Find where the given text appears and provide that cell's center as (x, y) coordinate. 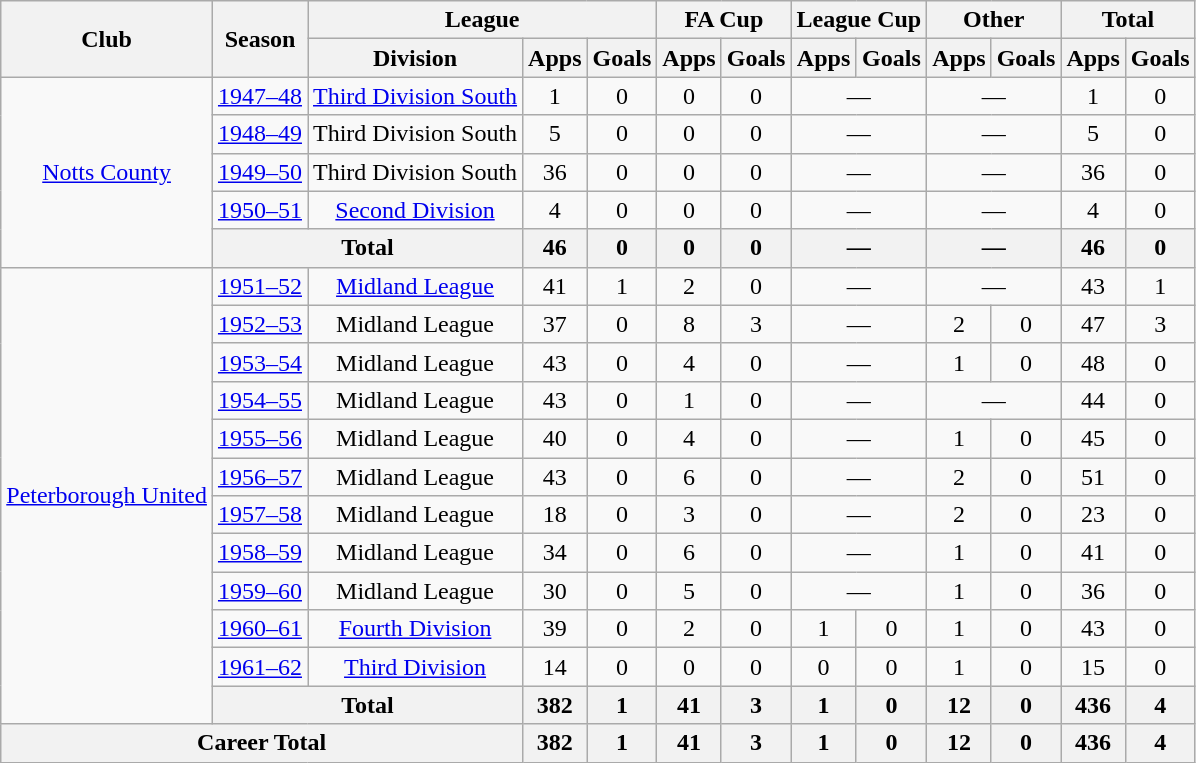
1958–59 (260, 553)
14 (555, 667)
1953–54 (260, 362)
1948–49 (260, 134)
51 (1093, 477)
23 (1093, 515)
1960–61 (260, 629)
Career Total (262, 743)
15 (1093, 667)
Division (416, 58)
Peterborough United (107, 496)
34 (555, 553)
1957–58 (260, 515)
FA Cup (724, 20)
1950–51 (260, 210)
8 (689, 324)
Other (994, 20)
League Cup (859, 20)
Second Division (416, 210)
39 (555, 629)
Notts County (107, 172)
18 (555, 515)
48 (1093, 362)
1961–62 (260, 667)
1947–48 (260, 96)
45 (1093, 438)
Club (107, 39)
1954–55 (260, 400)
Fourth Division (416, 629)
League (482, 20)
Season (260, 39)
30 (555, 591)
47 (1093, 324)
37 (555, 324)
1949–50 (260, 172)
40 (555, 438)
1951–52 (260, 286)
Third Division (416, 667)
1959–60 (260, 591)
44 (1093, 400)
1955–56 (260, 438)
1952–53 (260, 324)
1956–57 (260, 477)
